Capture the cell that displays the provided text and extract its (x, y) central coordinate. 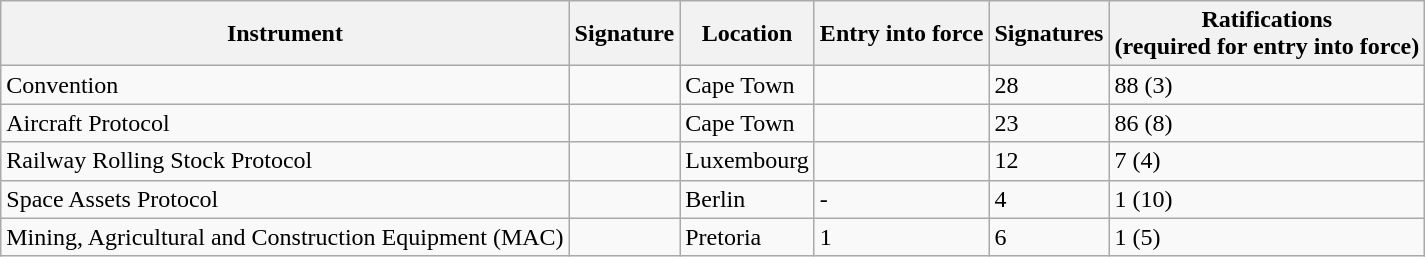
Location (748, 34)
Instrument (285, 34)
88 (3) (1267, 85)
86 (8) (1267, 123)
Aircraft Protocol (285, 123)
12 (1049, 161)
Pretoria (748, 237)
Railway Rolling Stock Protocol (285, 161)
1 (10) (1267, 199)
7 (4) (1267, 161)
6 (1049, 237)
Luxembourg (748, 161)
Berlin (748, 199)
Mining, Agricultural and Construction Equipment (MAC) (285, 237)
Space Assets Protocol (285, 199)
Ratifications(required for entry into force) (1267, 34)
28 (1049, 85)
1 (902, 237)
4 (1049, 199)
Signatures (1049, 34)
23 (1049, 123)
Convention (285, 85)
Signature (624, 34)
Entry into force (902, 34)
1 (5) (1267, 237)
- (902, 199)
